Capture the cell that displays the provided text and extract its [X, Y] central coordinate. 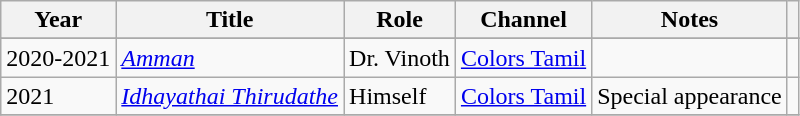
Notes [690, 20]
Idhayathai Thirudathe [230, 96]
2021 [58, 96]
Channel [523, 20]
Amman [230, 58]
Dr. Vinoth [400, 58]
Himself [400, 96]
Role [400, 20]
Year [58, 20]
2020-2021 [58, 58]
Title [230, 20]
Special appearance [690, 96]
